Capture the cell that displays the provided text and extract its (X, Y) central coordinate. 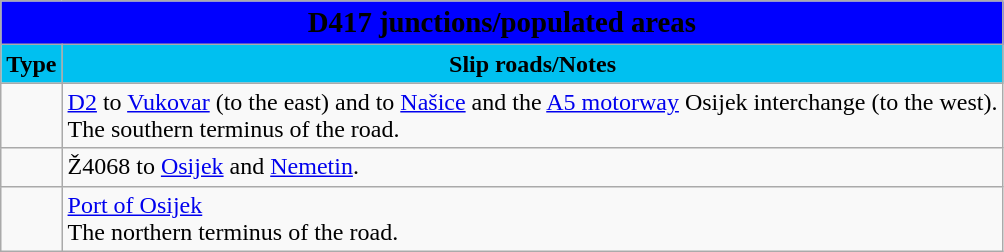
Type (32, 64)
D417 junctions/populated areas (502, 23)
D2 to Vukovar (to the east) and to Našice and the A5 motorway Osijek interchange (to the west).The southern terminus of the road. (532, 116)
Port of OsijekThe northern terminus of the road. (532, 218)
Slip roads/Notes (532, 64)
Ž4068 to Osijek and Nemetin. (532, 167)
